Determine the (x, y) coordinate at the center of the cell enclosing the given text.  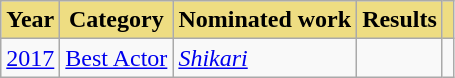
Shikari (265, 58)
Category (116, 20)
Best Actor (116, 58)
Nominated work (265, 20)
2017 (30, 58)
Results (400, 20)
Year (30, 20)
